Return (x, y) of the center of cell containing provided text 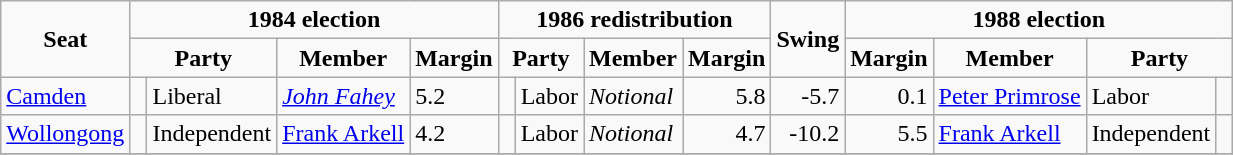
Swing (808, 39)
Camden (66, 96)
0.1 (889, 96)
1988 election (1039, 20)
5.5 (889, 134)
4.7 (727, 134)
4.2 (454, 134)
Liberal (212, 96)
-10.2 (808, 134)
-5.7 (808, 96)
John Fahey (344, 96)
Peter Primrose (1010, 96)
5.2 (454, 96)
Wollongong (66, 134)
5.8 (727, 96)
1984 election (314, 20)
1986 redistribution (634, 20)
Seat (66, 39)
